Extract the [X, Y] coordinate from the center of the cell holding the provided text.  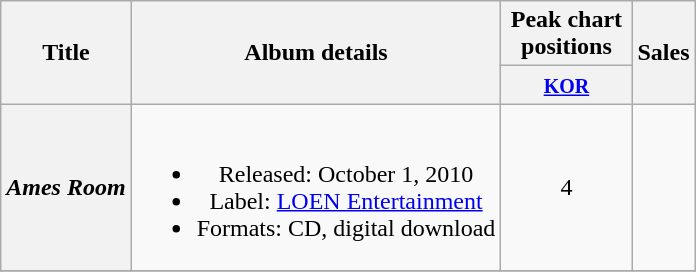
Sales [664, 52]
Ames Room [66, 188]
Title [66, 52]
Peak chart positions [566, 34]
Released: October 1, 2010Label: LOEN EntertainmentFormats: CD, digital download [316, 188]
Album details [316, 52]
4 [566, 188]
KOR [566, 85]
